Search for the cell housing the specified text and yield its (X, Y) center coordinate. 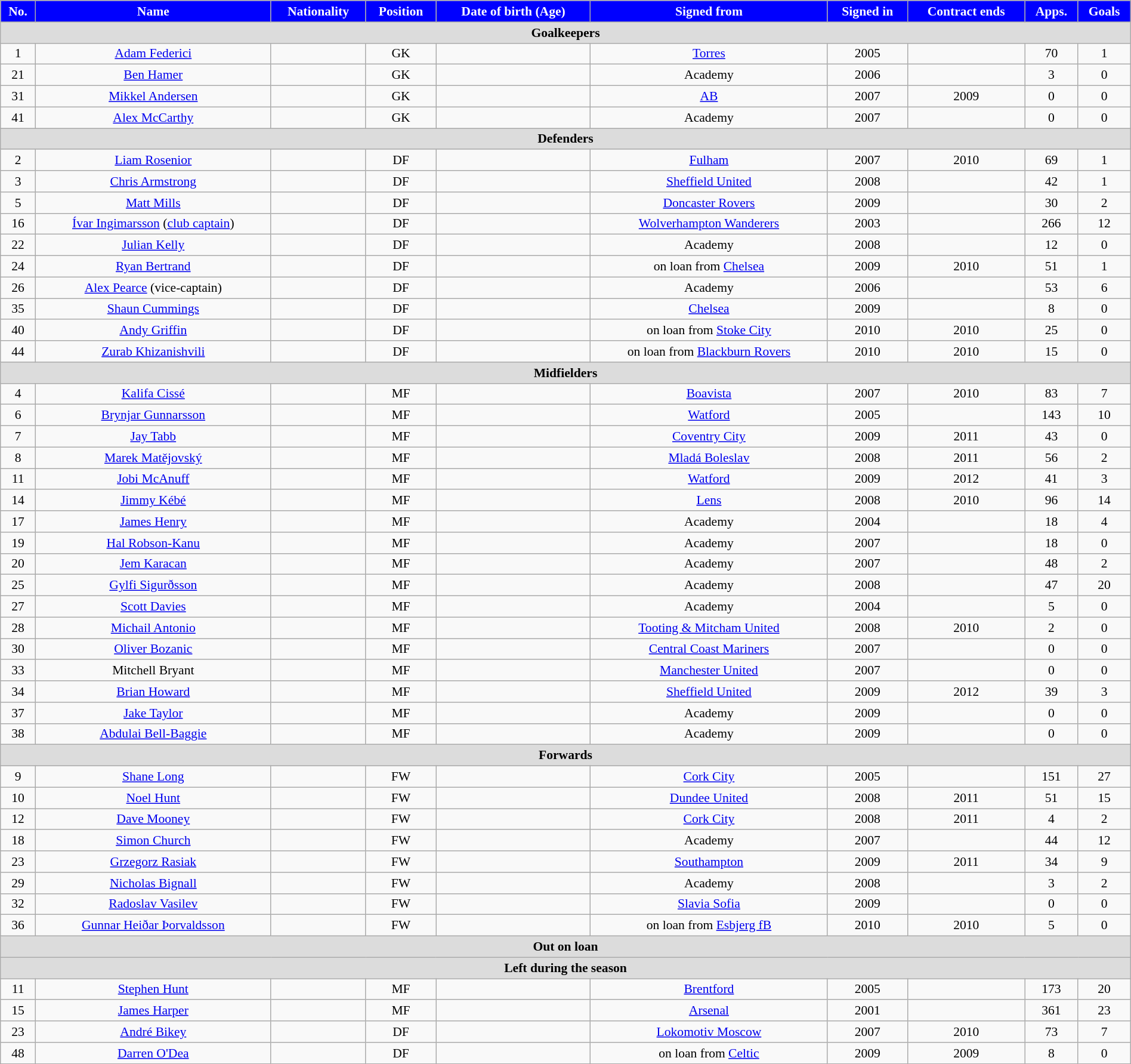
Noel Hunt (153, 798)
Radoslav Vasilev (153, 904)
No. (18, 11)
Manchester United (709, 671)
69 (1051, 161)
Brian Howard (153, 692)
361 (1051, 1011)
Chris Armstrong (153, 181)
73 (1051, 1032)
Zurab Khizanishvili (153, 351)
Slavia Sofia (709, 904)
Dundee United (709, 798)
Adam Federici (153, 54)
Date of birth (Age) (513, 11)
38 (18, 734)
16 (18, 224)
2001 (867, 1011)
Position (401, 11)
Alex Pearce (vice-captain) (153, 288)
Brentford (709, 989)
Doncaster Rovers (709, 203)
Contract ends (966, 11)
Jobi McAnuff (153, 479)
Apps. (1051, 11)
Hal Robson-Kanu (153, 543)
31 (18, 97)
Ryan Bertrand (153, 267)
56 (1051, 458)
Chelsea (709, 309)
28 (18, 628)
André Bikey (153, 1032)
Signed in (867, 11)
39 (1051, 692)
Tooting & Mitcham United (709, 628)
22 (18, 245)
Ívar Ingimarsson (club captain) (153, 224)
Mikkel Andersen (153, 97)
266 (1051, 224)
Abdulai Bell-Baggie (153, 734)
53 (1051, 288)
Liam Rosenior (153, 161)
Southampton (709, 862)
on loan from Stoke City (709, 331)
24 (18, 267)
29 (18, 883)
Boavista (709, 394)
Scott Davies (153, 607)
173 (1051, 989)
Alex McCarthy (153, 118)
Nicholas Bignall (153, 883)
on loan from Esbjerg fB (709, 926)
AB (709, 97)
Jay Tabb (153, 437)
Fulham (709, 161)
Jake Taylor (153, 713)
Defenders (565, 139)
19 (18, 543)
Forwards (565, 755)
Kalifa Cissé (153, 394)
Julian Kelly (153, 245)
35 (18, 309)
151 (1051, 777)
on loan from Blackburn Rovers (709, 351)
Torres (709, 54)
Wolverhampton Wanderers (709, 224)
17 (18, 522)
Andy Griffin (153, 331)
Gylfi Sigurðsson (153, 585)
Goals (1104, 11)
143 (1051, 415)
47 (1051, 585)
Shaun Cummings (153, 309)
Oliver Bozanic (153, 649)
Name (153, 11)
Grzegorz Rasiak (153, 862)
Signed from (709, 11)
Out on loan (565, 947)
96 (1051, 501)
Lens (709, 501)
Simon Church (153, 841)
Central Coast Mariners (709, 649)
Mitchell Bryant (153, 671)
Jimmy Kébé (153, 501)
Matt Mills (153, 203)
Nationality (319, 11)
Mladá Boleslav (709, 458)
Goalkeepers (565, 33)
26 (18, 288)
James Henry (153, 522)
Coventry City (709, 437)
36 (18, 926)
2003 (867, 224)
Marek Matějovský (153, 458)
42 (1051, 181)
Darren O'Dea (153, 1053)
James Harper (153, 1011)
Michail Antonio (153, 628)
Brynjar Gunnarsson (153, 415)
Left during the season (565, 968)
33 (18, 671)
Dave Mooney (153, 819)
32 (18, 904)
Shane Long (153, 777)
Jem Karacan (153, 564)
43 (1051, 437)
Midfielders (565, 373)
Lokomotiv Moscow (709, 1032)
70 (1051, 54)
40 (18, 331)
Ben Hamer (153, 75)
on loan from Celtic (709, 1053)
on loan from Chelsea (709, 267)
Arsenal (709, 1011)
37 (18, 713)
Gunnar Heiðar Þorvaldsson (153, 926)
83 (1051, 394)
Stephen Hunt (153, 989)
21 (18, 75)
